Find where the given text appears and provide that cell's center as (X, Y) coordinate. 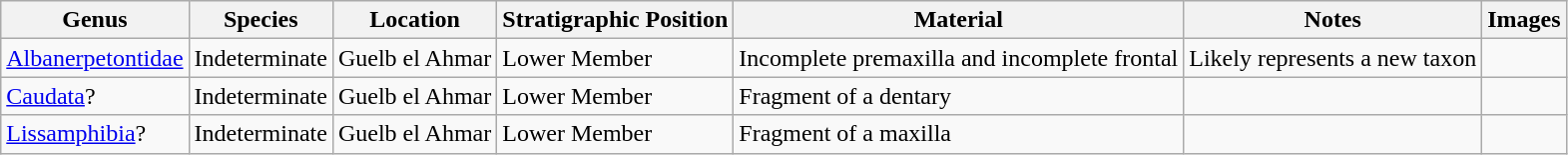
Stratigraphic Position (615, 20)
Fragment of a dentary (958, 96)
Albanerpetontidae (95, 58)
Genus (95, 20)
Lissamphibia? (95, 134)
Likely represents a new taxon (1333, 58)
Caudata? (95, 96)
Incomplete premaxilla and incomplete frontal (958, 58)
Fragment of a maxilla (958, 134)
Material (958, 20)
Images (1524, 20)
Location (414, 20)
Species (261, 20)
Notes (1333, 20)
